Provide the (x, y) coordinate of the cell's center where the given text is located.  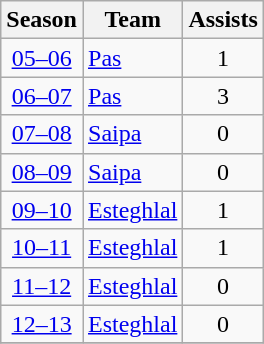
06–07 (42, 96)
11–12 (42, 286)
09–10 (42, 210)
08–09 (42, 172)
Team (132, 20)
12–13 (42, 324)
05–06 (42, 58)
3 (223, 96)
10–11 (42, 248)
07–08 (42, 134)
Season (42, 20)
Assists (223, 20)
